Determine the [X, Y] coordinate at the center of the cell enclosing the given text.  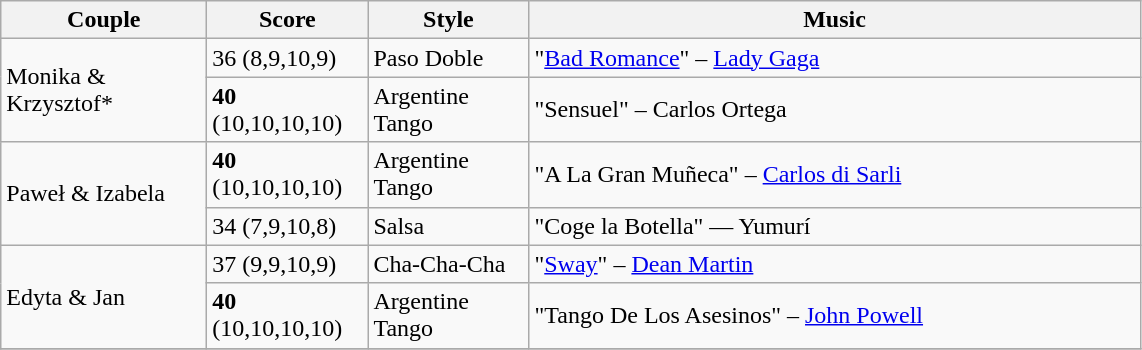
"A La Gran Muñeca" – Carlos di Sarli [834, 174]
Monika & Krzysztof* [104, 90]
Music [834, 20]
36 (8,9,10,9) [288, 58]
Paweł & Izabela [104, 194]
"Sway" – Dean Martin [834, 264]
34 (7,9,10,8) [288, 226]
Couple [104, 20]
Salsa [448, 226]
37 (9,9,10,9) [288, 264]
Score [288, 20]
"Sensuel" – Carlos Ortega [834, 110]
Style [448, 20]
"Bad Romance" – Lady Gaga [834, 58]
"Tango De Los Asesinos" – John Powell [834, 316]
"Coge la Botella" — Yumurí [834, 226]
Edyta & Jan [104, 296]
Cha-Cha-Cha [448, 264]
Paso Doble [448, 58]
